Capture the cell that displays the provided text and extract its (X, Y) central coordinate. 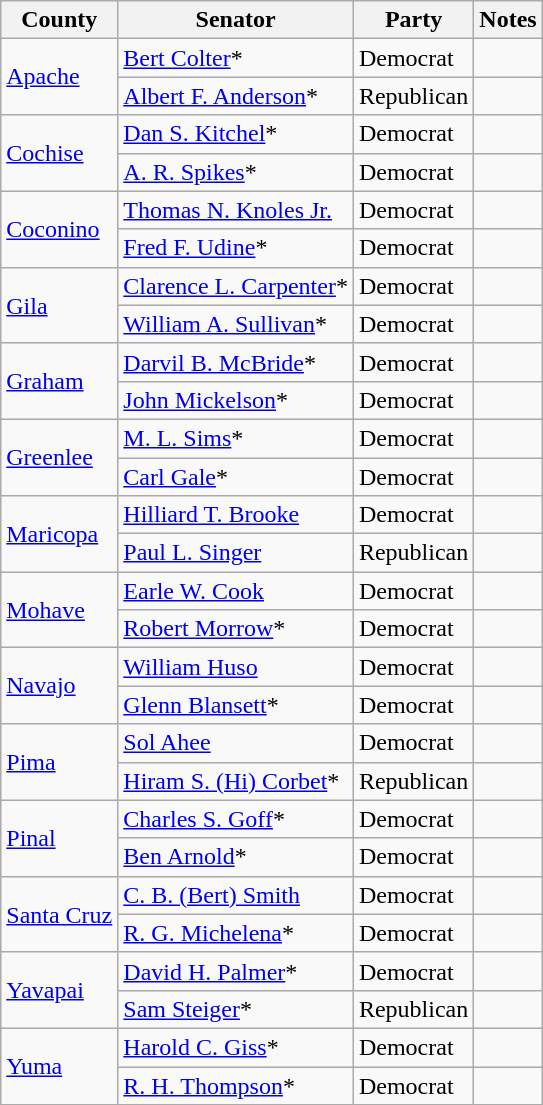
M. L. Sims* (236, 438)
Glenn Blansett* (236, 705)
A. R. Spikes* (236, 172)
R. H. Thompson* (236, 1085)
Dan S. Kitchel* (236, 134)
Darvil B. McBride* (236, 362)
Apache (60, 77)
Mohave (60, 610)
Senator (236, 20)
Navajo (60, 686)
Sam Steiger* (236, 1009)
Party (413, 20)
Fred F. Udine* (236, 248)
Cochise (60, 153)
Charles S. Goff* (236, 819)
R. G. Michelena* (236, 933)
Hilliard T. Brooke (236, 515)
William Huso (236, 667)
Sol Ahee (236, 743)
Paul L. Singer (236, 553)
Thomas N. Knoles Jr. (236, 210)
William A. Sullivan* (236, 324)
Gila (60, 305)
Yavapai (60, 990)
Greenlee (60, 457)
Carl Gale* (236, 477)
Albert F. Anderson* (236, 96)
Bert Colter* (236, 58)
Hiram S. (Hi) Corbet* (236, 781)
Santa Cruz (60, 914)
John Mickelson* (236, 400)
Yuma (60, 1066)
Graham (60, 381)
Notes (508, 20)
County (60, 20)
Pima (60, 762)
Maricopa (60, 534)
Robert Morrow* (236, 629)
Pinal (60, 838)
Coconino (60, 229)
Earle W. Cook (236, 591)
Ben Arnold* (236, 857)
Harold C. Giss* (236, 1047)
David H. Palmer* (236, 971)
Clarence L. Carpenter* (236, 286)
C. B. (Bert) Smith (236, 895)
